Detect which cell encompasses the target text, then output its (X, Y) center coordinate. 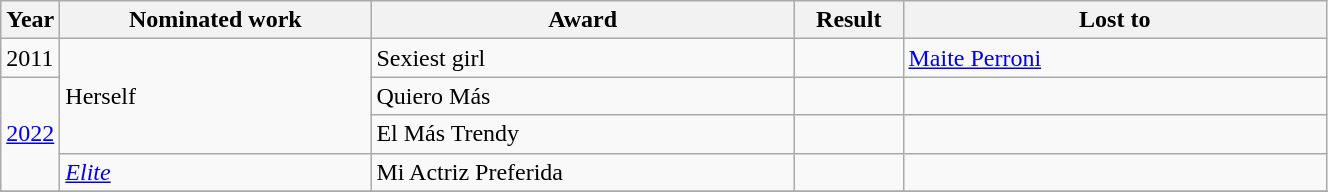
2011 (30, 58)
Herself (216, 96)
2022 (30, 134)
Quiero Más (583, 96)
Nominated work (216, 20)
Elite (216, 172)
Lost to (1115, 20)
El Más Trendy (583, 134)
Sexiest girl (583, 58)
Award (583, 20)
Year (30, 20)
Result (848, 20)
Maite Perroni (1115, 58)
Mi Actriz Preferida (583, 172)
